Detect which cell encompasses the target text, then output its (X, Y) center coordinate. 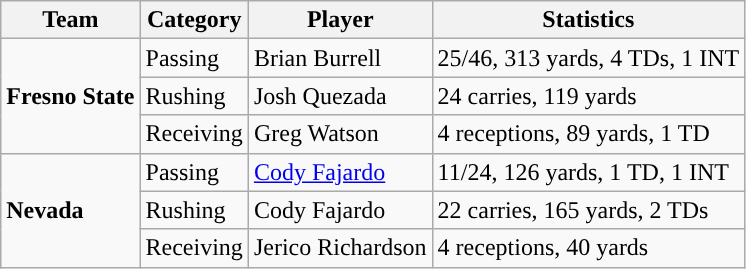
Team (70, 20)
24 carries, 119 yards (588, 96)
Nevada (70, 210)
Statistics (588, 20)
25/46, 313 yards, 4 TDs, 1 INT (588, 58)
Category (194, 20)
Jerico Richardson (340, 248)
11/24, 126 yards, 1 TD, 1 INT (588, 172)
Player (340, 20)
4 receptions, 40 yards (588, 248)
Brian Burrell (340, 58)
22 carries, 165 yards, 2 TDs (588, 210)
Fresno State (70, 96)
Greg Watson (340, 134)
4 receptions, 89 yards, 1 TD (588, 134)
Josh Quezada (340, 96)
